Locate the cell with the specified text and output its (X, Y) center coordinate. 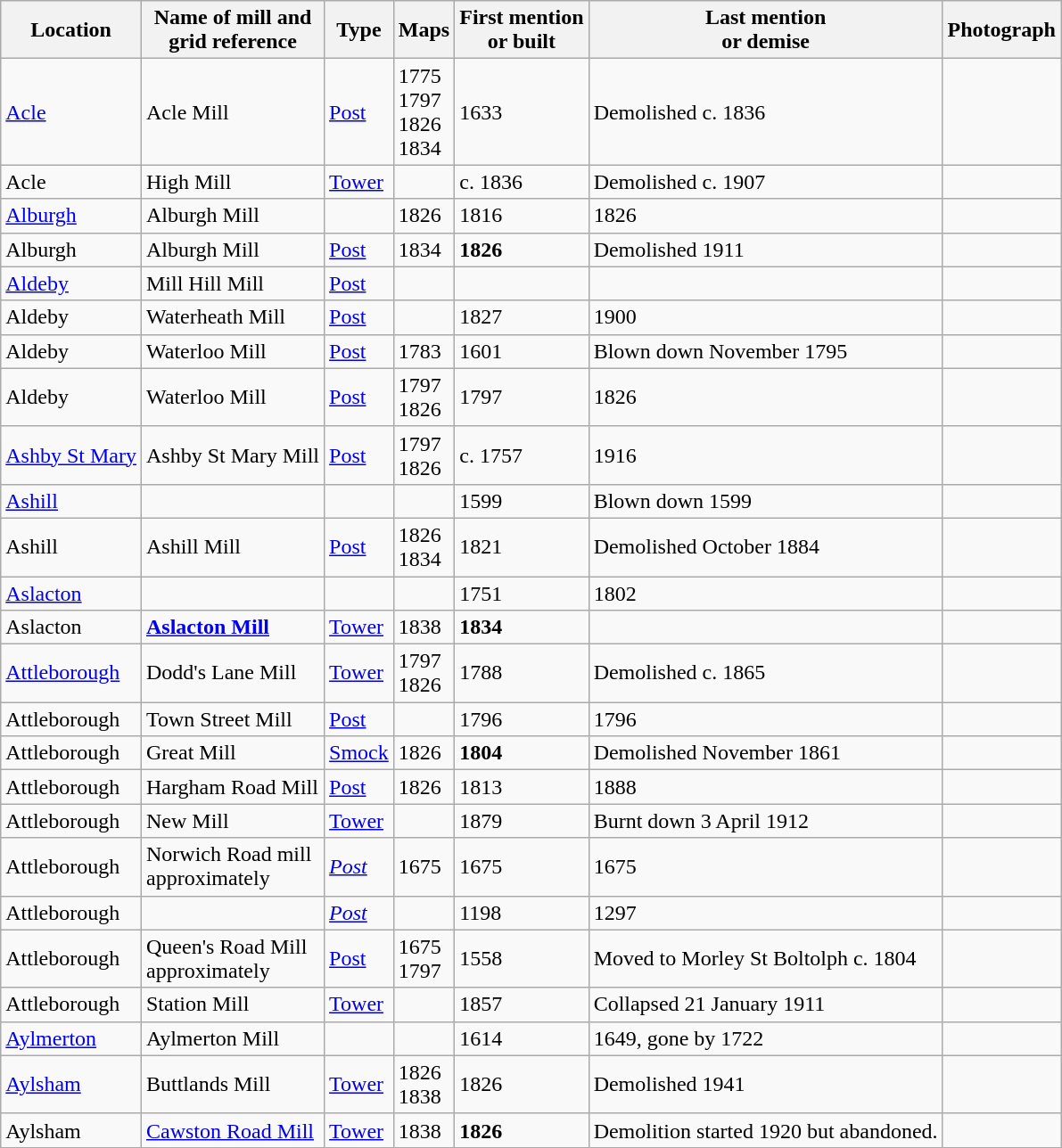
1633 (522, 112)
Cawston Road Mill (232, 1130)
Smock (359, 753)
Blown down 1599 (765, 501)
1788 (522, 674)
Maps (424, 30)
First mentionor built (522, 30)
Ashby St Mary (71, 455)
1297 (765, 913)
18261838 (424, 1084)
1614 (522, 1038)
1827 (522, 317)
18261834 (424, 547)
Demolished c. 1907 (765, 182)
Aylmerton Mill (232, 1038)
1649, gone by 1722 (765, 1038)
Demolition started 1920 but abandoned. (765, 1130)
1857 (522, 1004)
1802 (765, 593)
16751797 (424, 959)
1804 (522, 753)
New Mill (232, 821)
Blown down November 1795 (765, 351)
Demolished c. 1836 (765, 112)
Acle Mill (232, 112)
Ashill Mill (232, 547)
Mill Hill Mill (232, 283)
1916 (765, 455)
Ashby St Mary Mill (232, 455)
Queen's Road Millapproximately (232, 959)
1821 (522, 547)
1900 (765, 317)
Demolished November 1861 (765, 753)
1775179718261834 (424, 112)
1783 (424, 351)
Hargham Road Mill (232, 787)
Location (71, 30)
Demolished 1941 (765, 1084)
Type (359, 30)
c. 1757 (522, 455)
Moved to Morley St Boltolph c. 1804 (765, 959)
Waterheath Mill (232, 317)
High Mill (232, 182)
1751 (522, 593)
Demolished 1911 (765, 250)
Demolished October 1884 (765, 547)
Buttlands Mill (232, 1084)
Collapsed 21 January 1911 (765, 1004)
Aylmerton (71, 1038)
Station Mill (232, 1004)
Photograph (1001, 30)
Dodd's Lane Mill (232, 674)
Aslacton Mill (232, 627)
1797 (522, 398)
Name of mill andgrid reference (232, 30)
1599 (522, 501)
Last mention or demise (765, 30)
Town Street Mill (232, 719)
1198 (522, 913)
Demolished c. 1865 (765, 674)
c. 1836 (522, 182)
1813 (522, 787)
1601 (522, 351)
Norwich Road millapproximately (232, 866)
Burnt down 3 April 1912 (765, 821)
1816 (522, 216)
1879 (522, 821)
1558 (522, 959)
Great Mill (232, 753)
1888 (765, 787)
